Find where the given text appears and provide that cell's center as [x, y] coordinate. 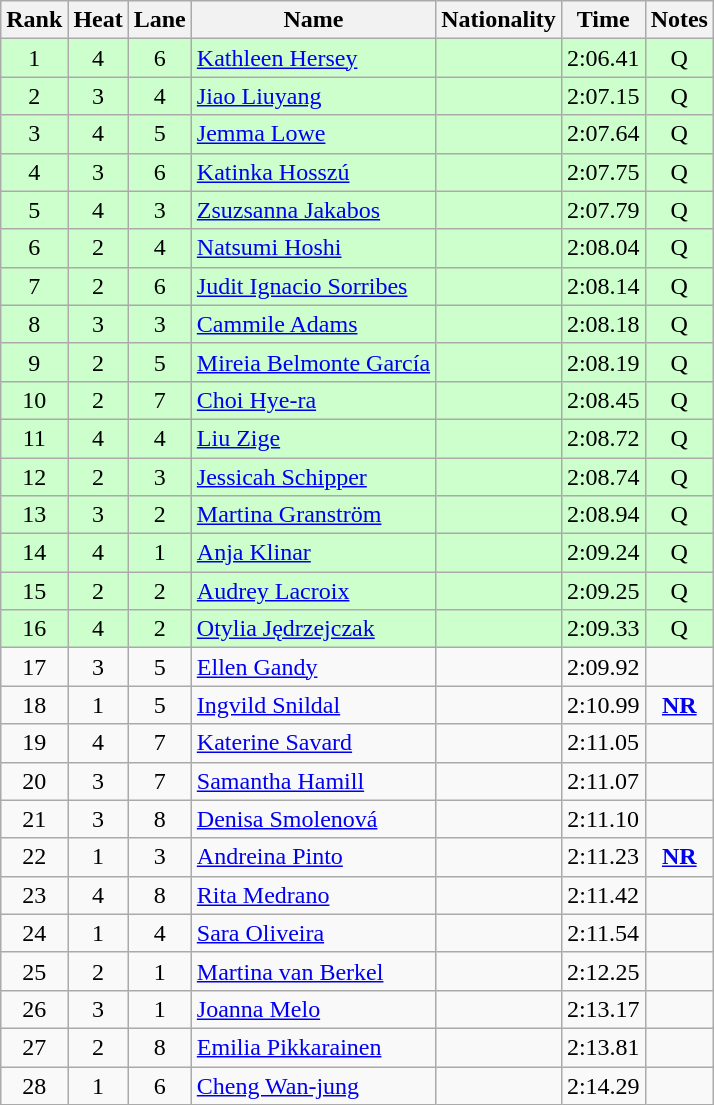
2:09.33 [603, 629]
Lane [160, 20]
Samantha Hamill [313, 781]
19 [34, 743]
Name [313, 20]
Notes [679, 20]
23 [34, 895]
Cheng Wan-jung [313, 1085]
2:07.79 [603, 210]
2:06.41 [603, 58]
2:09.92 [603, 667]
Natsumi Hoshi [313, 248]
Mireia Belmonte García [313, 362]
2:09.25 [603, 591]
2:08.19 [603, 362]
Anja Klinar [313, 553]
2:11.10 [603, 819]
Liu Zige [313, 438]
2:08.72 [603, 438]
2:07.75 [603, 172]
14 [34, 553]
2:11.54 [603, 933]
25 [34, 971]
Kathleen Hersey [313, 58]
Ingvild Snildal [313, 705]
2:11.05 [603, 743]
2:08.45 [603, 400]
2:10.99 [603, 705]
2:07.15 [603, 96]
Zsuzsanna Jakabos [313, 210]
9 [34, 362]
22 [34, 857]
27 [34, 1047]
Jessicah Schipper [313, 477]
15 [34, 591]
Martina Granström [313, 515]
Nationality [499, 20]
17 [34, 667]
2:13.17 [603, 1009]
2:11.42 [603, 895]
12 [34, 477]
Joanna Melo [313, 1009]
2:08.14 [603, 286]
Choi Hye-ra [313, 400]
2:14.29 [603, 1085]
18 [34, 705]
Denisa Smolenová [313, 819]
2:13.81 [603, 1047]
2:11.07 [603, 781]
Katerine Savard [313, 743]
2:08.94 [603, 515]
Otylia Jędrzejczak [313, 629]
Martina van Berkel [313, 971]
Sara Oliveira [313, 933]
Rank [34, 20]
Jemma Lowe [313, 134]
26 [34, 1009]
Andreina Pinto [313, 857]
2:11.23 [603, 857]
Cammile Adams [313, 324]
20 [34, 781]
Judit Ignacio Sorribes [313, 286]
16 [34, 629]
10 [34, 400]
Katinka Hosszú [313, 172]
Heat [98, 20]
2:08.74 [603, 477]
Jiao Liuyang [313, 96]
2:08.18 [603, 324]
Time [603, 20]
Rita Medrano [313, 895]
24 [34, 933]
28 [34, 1085]
21 [34, 819]
2:07.64 [603, 134]
Audrey Lacroix [313, 591]
2:09.24 [603, 553]
Emilia Pikkarainen [313, 1047]
11 [34, 438]
Ellen Gandy [313, 667]
2:12.25 [603, 971]
2:08.04 [603, 248]
13 [34, 515]
